Search for the cell housing the specified text and yield its [X, Y] center coordinate. 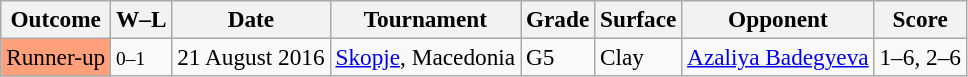
Runner-up [56, 57]
Opponent [778, 19]
21 August 2016 [251, 57]
0–1 [142, 57]
Outcome [56, 19]
Clay [638, 57]
W–L [142, 19]
Grade [558, 19]
Skopje, Macedonia [425, 57]
Tournament [425, 19]
1–6, 2–6 [920, 57]
Surface [638, 19]
Azaliya Badegyeva [778, 57]
Score [920, 19]
G5 [558, 57]
Date [251, 19]
